Capture the cell that displays the provided text and extract its [x, y] central coordinate. 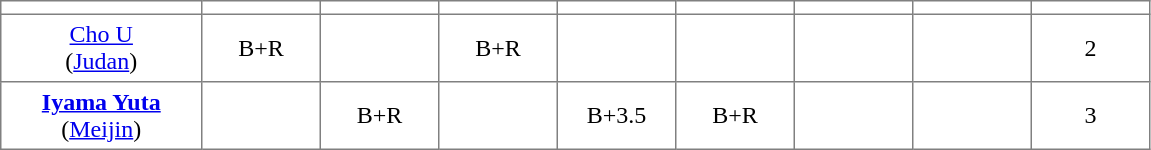
B+3.5 [616, 116]
Cho U(Judan) [102, 48]
Iyama Yuta(Meijin) [102, 116]
2 [1090, 48]
3 [1090, 116]
